Return the [X, Y] coordinate for the center point of the cell that contains the specified text.  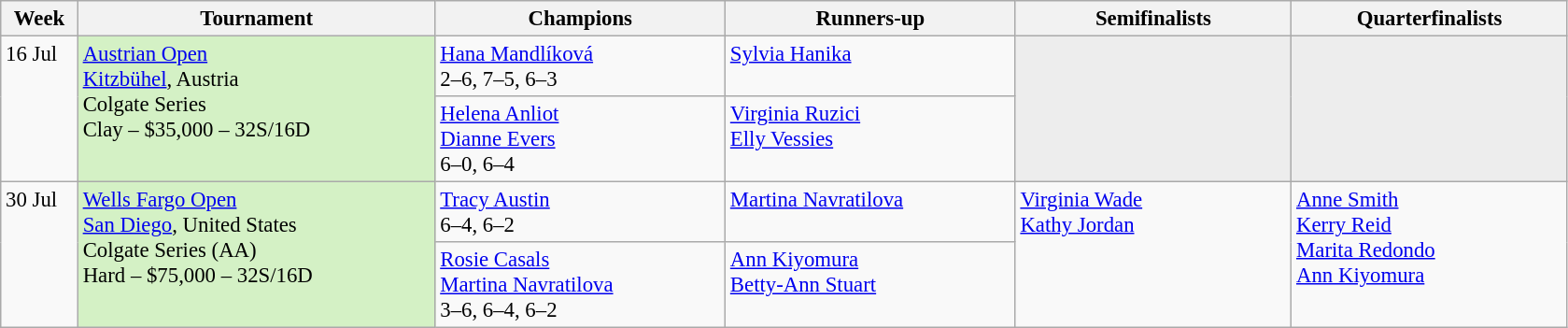
Austrian Open Kitzbühel, AustriaColgate SeriesClay – $35,000 – 32S/16D [256, 109]
Tournament [256, 19]
Virginia Ruzici Elly Vessies [870, 139]
Champions [581, 19]
16 Jul [39, 109]
Runners-up [870, 19]
Tracy Austin6–4, 6–2 [581, 213]
Anne Smith Kerry Reid Marita Redondo Ann Kiyomura [1430, 255]
Semifinalists [1153, 19]
Quarterfinalists [1430, 19]
Sylvia Hanika [870, 67]
Ann Kiyomura Betty-Ann Stuart [870, 285]
Rosie Casals Martina Navratilova3–6, 6–4, 6–2 [581, 285]
Martina Navratilova [870, 213]
Hana Mandlíková2–6, 7–5, 6–3 [581, 67]
Week [39, 19]
Helena Anliot Dianne Evers6–0, 6–4 [581, 139]
Virginia Wade Kathy Jordan [1153, 255]
Wells Fargo Open San Diego, United StatesColgate Series (AA)Hard – $75,000 – 32S/16D [256, 255]
30 Jul [39, 255]
